Pinpoint the cell where the given text exists, returning its (X, Y) midpoint coordinate. 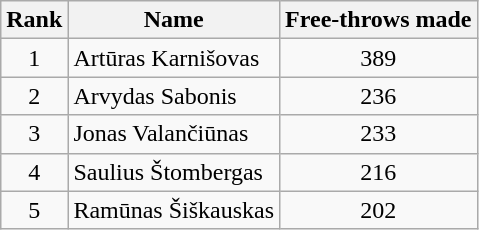
Jonas Valančiūnas (174, 134)
233 (378, 134)
Rank (34, 20)
2 (34, 96)
Free-throws made (378, 20)
236 (378, 96)
202 (378, 210)
389 (378, 58)
5 (34, 210)
3 (34, 134)
Arvydas Sabonis (174, 96)
Name (174, 20)
4 (34, 172)
Artūras Karnišovas (174, 58)
216 (378, 172)
Saulius Štombergas (174, 172)
Ramūnas Šiškauskas (174, 210)
1 (34, 58)
